Scan for the cell matching the given text and deliver its [X, Y] coordinate at center. 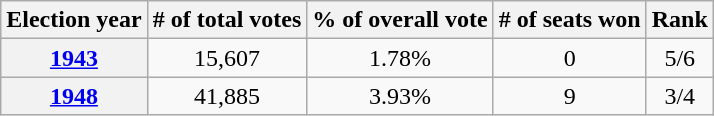
3/4 [680, 96]
0 [570, 58]
1.78% [400, 58]
3.93% [400, 96]
% of overall vote [400, 20]
15,607 [227, 58]
9 [570, 96]
1948 [74, 96]
41,885 [227, 96]
Election year [74, 20]
# of total votes [227, 20]
1943 [74, 58]
5/6 [680, 58]
Rank [680, 20]
# of seats won [570, 20]
